Identify which cell holds the provided text, then report its (X, Y) central coordinate. 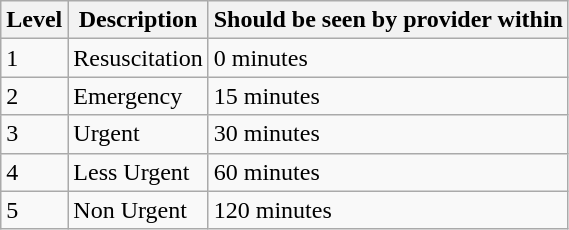
60 minutes (388, 172)
Should be seen by provider within (388, 20)
Urgent (138, 134)
Less Urgent (138, 172)
120 minutes (388, 210)
3 (34, 134)
Non Urgent (138, 210)
30 minutes (388, 134)
Description (138, 20)
0 minutes (388, 58)
2 (34, 96)
5 (34, 210)
Emergency (138, 96)
Level (34, 20)
1 (34, 58)
4 (34, 172)
15 minutes (388, 96)
Resuscitation (138, 58)
